Locate the cell with the specified text and output its (X, Y) center coordinate. 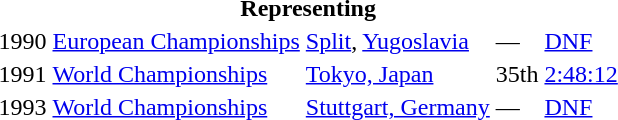
Split, Yugoslavia (398, 41)
35th (517, 74)
Tokyo, Japan (398, 74)
— (517, 41)
World Championships (176, 74)
European Championships (176, 41)
